For the text-containing cell, return its midpoint in [X, Y] coordinate format. 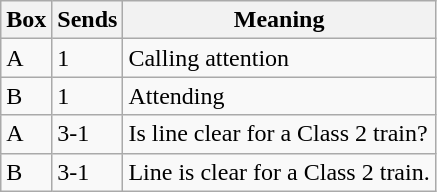
Attending [279, 96]
Box [26, 20]
Meaning [279, 20]
Is line clear for a Class 2 train? [279, 134]
Sends [88, 20]
Line is clear for a Class 2 train. [279, 172]
Calling attention [279, 58]
